Return [X, Y] of the center of cell containing provided text 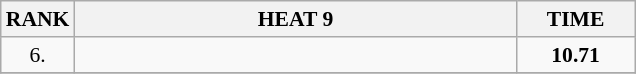
10.71 [576, 55]
HEAT 9 [295, 19]
RANK [38, 19]
TIME [576, 19]
6. [38, 55]
